Pinpoint the cell where the given text exists, returning its [x, y] midpoint coordinate. 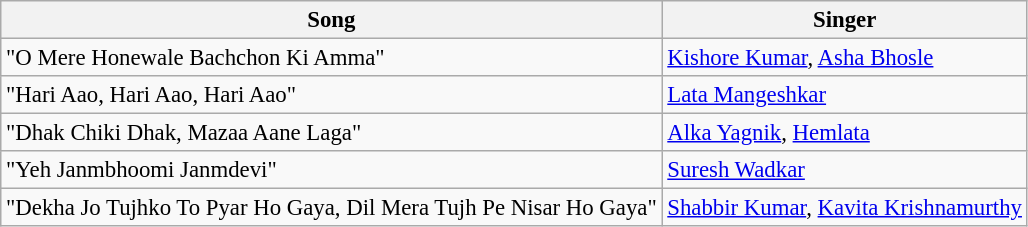
"Dekha Jo Tujhko To Pyar Ho Gaya, Dil Mera Tujh Pe Nisar Ho Gaya" [332, 208]
Lata Mangeshkar [844, 95]
Singer [844, 20]
"Dhak Chiki Dhak, Mazaa Aane Laga" [332, 133]
Kishore Kumar, Asha Bhosle [844, 58]
Suresh Wadkar [844, 170]
"Hari Aao, Hari Aao, Hari Aao" [332, 95]
"Yeh Janmbhoomi Janmdevi" [332, 170]
"O Mere Honewale Bachchon Ki Amma" [332, 58]
Alka Yagnik, Hemlata [844, 133]
Song [332, 20]
Shabbir Kumar, Kavita Krishnamurthy [844, 208]
